For the text-containing cell, return its midpoint in (x, y) coordinate format. 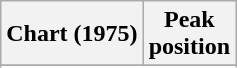
Chart (1975) (72, 34)
Peakposition (189, 34)
